Determine the [x, y] coordinate at the center of the cell enclosing the given text.  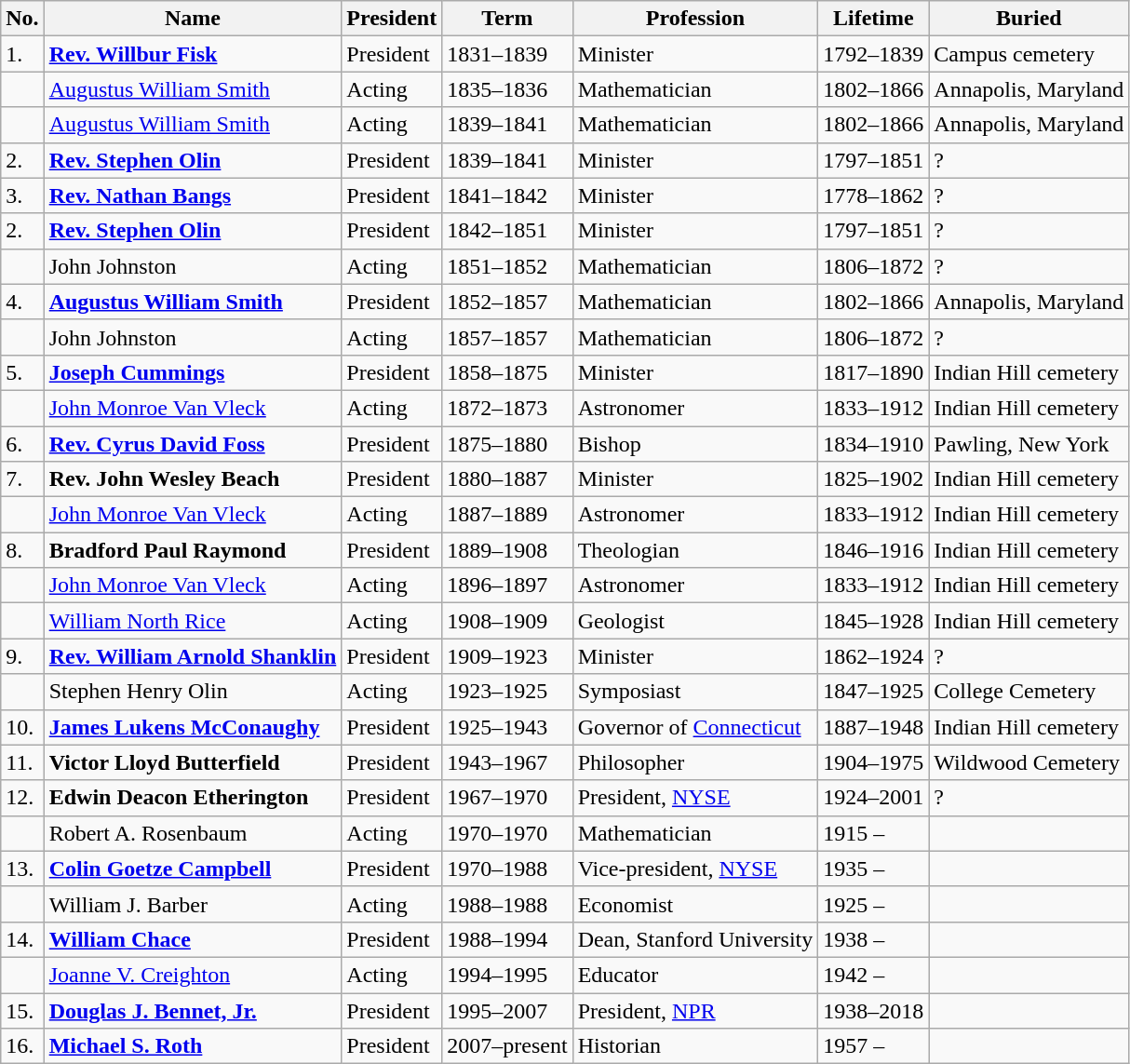
1825–1902 [873, 479]
1909–1923 [507, 656]
Educator [695, 975]
Rev. Cyrus David Foss [193, 444]
3. [22, 195]
1988–1994 [507, 939]
1938–2018 [873, 1010]
5. [22, 372]
Geologist [695, 621]
Bishop [695, 444]
1995–2007 [507, 1010]
11. [22, 762]
1938 – [873, 939]
1872–1873 [507, 408]
1831–1839 [507, 54]
Name [193, 19]
Theologian [695, 550]
James Lukens McConaughy [193, 727]
Economist [695, 904]
1857–1857 [507, 337]
1778–1862 [873, 195]
William Chace [193, 939]
1841–1842 [507, 195]
8. [22, 550]
Victor Lloyd Butterfield [193, 762]
1896–1897 [507, 586]
Colin Goetze Campbell [193, 869]
Campus cemetery [1029, 54]
1851–1852 [507, 266]
Bradford Paul Raymond [193, 550]
1935 – [873, 869]
Philosopher [695, 762]
1835–1836 [507, 89]
Rev. William Arnold Shanklin [193, 656]
7. [22, 479]
Stephen Henry Olin [193, 692]
1845–1928 [873, 621]
1970–1988 [507, 869]
1842–1851 [507, 231]
Joseph Cummings [193, 372]
1942 – [873, 975]
College Cemetery [1029, 692]
2007–present [507, 1046]
Dean, Stanford University [695, 939]
1875–1880 [507, 444]
9. [22, 656]
1925 – [873, 904]
1988–1988 [507, 904]
1915 – [873, 833]
Rev. Nathan Bangs [193, 195]
1792–1839 [873, 54]
1994–1995 [507, 975]
1852–1857 [507, 302]
1904–1975 [873, 762]
1846–1916 [873, 550]
Historian [695, 1046]
1957 – [873, 1046]
1889–1908 [507, 550]
Symposiast [695, 692]
1943–1967 [507, 762]
Rev. Willbur Fisk [193, 54]
15. [22, 1010]
1887–1889 [507, 515]
Edwin Deacon Etherington [193, 798]
William J. Barber [193, 904]
16. [22, 1046]
Wildwood Cemetery [1029, 762]
6. [22, 444]
12. [22, 798]
1847–1925 [873, 692]
1924–2001 [873, 798]
1834–1910 [873, 444]
1967–1970 [507, 798]
Rev. John Wesley Beach [193, 479]
Robert A. Rosenbaum [193, 833]
1817–1890 [873, 372]
Lifetime [873, 19]
4. [22, 302]
10. [22, 727]
Buried [1029, 19]
1. [22, 54]
President, NYSE [695, 798]
No. [22, 19]
Vice-president, NYSE [695, 869]
Joanne V. Creighton [193, 975]
1923–1925 [507, 692]
President, NPR [695, 1010]
1970–1970 [507, 833]
William North Rice [193, 621]
Michael S. Roth [193, 1046]
1858–1875 [507, 372]
1887–1948 [873, 727]
14. [22, 939]
Pawling, New York [1029, 444]
Profession [695, 19]
1925–1943 [507, 727]
1908–1909 [507, 621]
1862–1924 [873, 656]
Term [507, 19]
Governor of Connecticut [695, 727]
1880–1887 [507, 479]
13. [22, 869]
Douglas J. Bennet, Jr. [193, 1010]
